Return (x, y) of the center of cell containing provided text 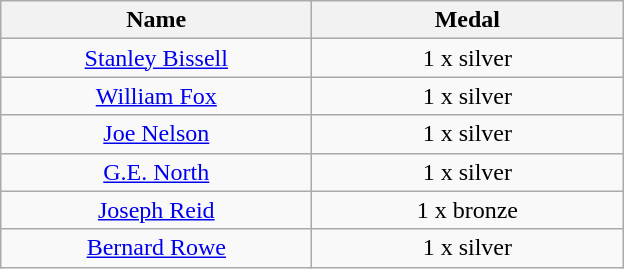
Name (156, 20)
G.E. North (156, 172)
William Fox (156, 96)
1 x bronze (468, 210)
Stanley Bissell (156, 58)
Joseph Reid (156, 210)
Joe Nelson (156, 134)
Bernard Rowe (156, 248)
Medal (468, 20)
